Return the (x, y) coordinate for the center point of the cell that contains the specified text.  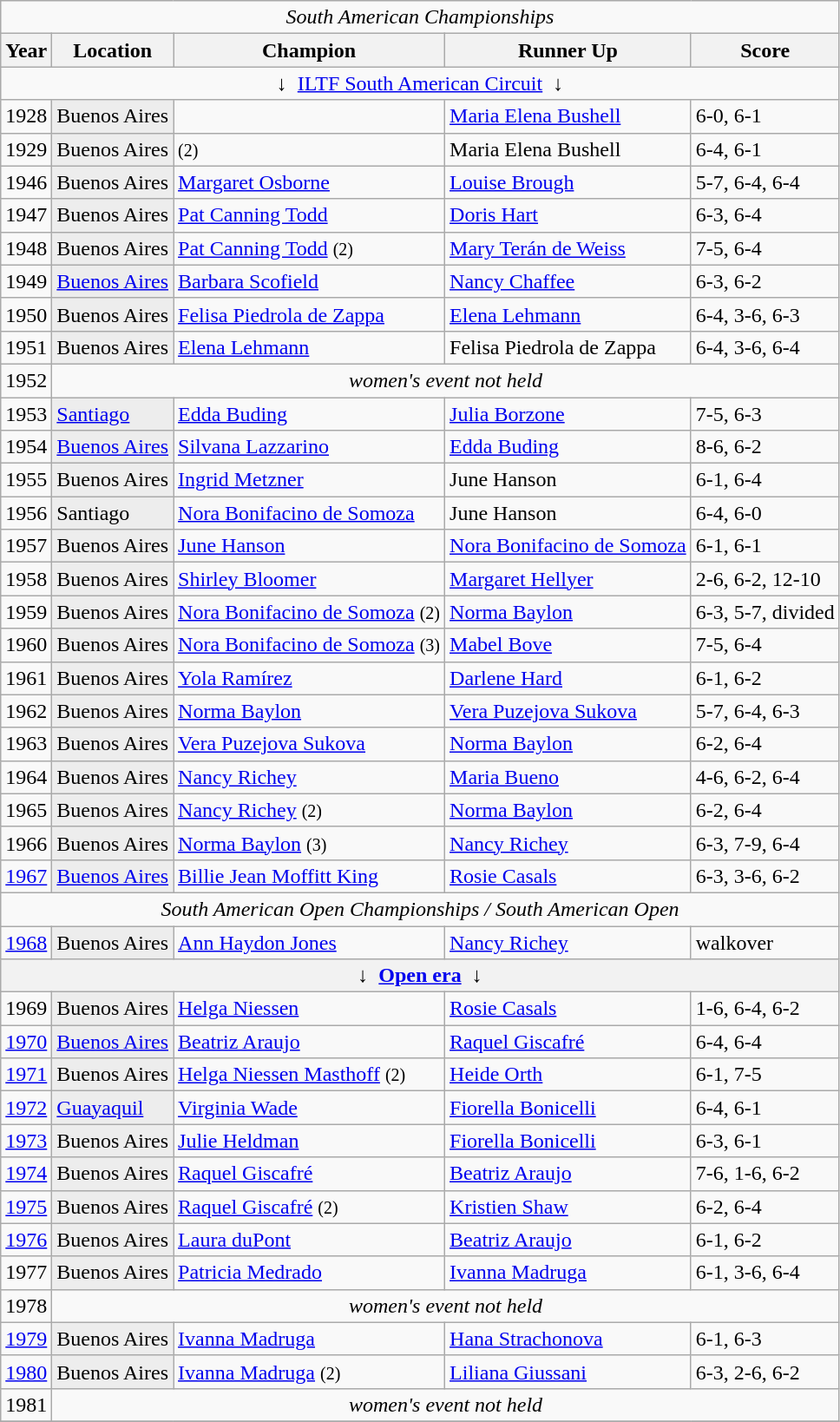
1959 (26, 612)
Raquel Giscafré (2) (309, 1207)
Maria Bueno (568, 777)
6-1, 6-1 (765, 546)
Runner Up (568, 50)
Laura duPont (309, 1240)
Nancy Richey (2) (309, 810)
1955 (26, 480)
1961 (26, 678)
1947 (26, 215)
5-7, 6-4, 6-4 (765, 182)
Ingrid Metzner (309, 480)
Doris Hart (568, 215)
1950 (26, 314)
Hana Strachonova (568, 1339)
Pat Canning Todd (2) (309, 248)
Helga Niessen (309, 1009)
Darlene Hard (568, 678)
1981 (26, 1405)
Billie Jean Moffitt King (309, 876)
6-3, 6-2 (765, 281)
6-4, 3-6, 6-4 (765, 347)
6-4, 6-0 (765, 513)
Julie Heldman (309, 1141)
1929 (26, 149)
1975 (26, 1207)
1-6, 6-4, 6-2 (765, 1009)
Ann Haydon Jones (309, 942)
1963 (26, 744)
1974 (26, 1174)
4-6, 6-2, 6-4 (765, 777)
1964 (26, 777)
Virginia Wade (309, 1108)
1954 (26, 447)
↓ ILTF South American Circuit ↓ (420, 83)
1966 (26, 843)
1948 (26, 248)
South American Open Championships / South American Open (420, 909)
2-6, 6-2, 12-10 (765, 579)
South American Championships (420, 17)
Year (26, 50)
1956 (26, 513)
Heide Orth (568, 1075)
6-0, 6-1 (765, 116)
6-1, 7-5 (765, 1075)
Julia Borzone (568, 414)
Champion (309, 50)
Nancy Chaffee (568, 281)
1952 (26, 380)
Patricia Medrado (309, 1273)
7-6, 1-6, 6-2 (765, 1174)
1946 (26, 182)
1978 (26, 1306)
Yola Ramírez (309, 678)
1949 (26, 281)
↓ Open era ↓ (420, 976)
Kristien Shaw (568, 1207)
Ivanna Madruga (2) (309, 1372)
Mary Terán de Weiss (568, 248)
Location (113, 50)
1969 (26, 1009)
Mabel Bove (568, 645)
walkover (765, 942)
Nora Bonifacino de Somoza (2) (309, 612)
Guayaquil (113, 1108)
1962 (26, 711)
1977 (26, 1273)
1928 (26, 116)
Shirley Bloomer (309, 579)
6-3, 6-4 (765, 215)
Nora Bonifacino de Somoza (3) (309, 645)
5-7, 6-4, 6-3 (765, 711)
Margaret Osborne (309, 182)
6-3, 7-9, 6-4 (765, 843)
1968 (26, 942)
Helga Niessen Masthoff (2) (309, 1075)
1957 (26, 546)
Louise Brough (568, 182)
1979 (26, 1339)
1971 (26, 1075)
6-3, 3-6, 6-2 (765, 876)
8-6, 6-2 (765, 447)
Barbara Scofield (309, 281)
Pat Canning Todd (309, 215)
6-4, 6-4 (765, 1042)
6-1, 6-4 (765, 480)
(2) (309, 149)
1980 (26, 1372)
1973 (26, 1141)
1958 (26, 579)
6-4, 3-6, 6-3 (765, 314)
7-5, 6-3 (765, 414)
6-1, 6-3 (765, 1339)
1965 (26, 810)
1976 (26, 1240)
Score (765, 50)
Liliana Giussani (568, 1372)
6-3, 2-6, 6-2 (765, 1372)
1953 (26, 414)
1970 (26, 1042)
6-3, 5-7, divided (765, 612)
1960 (26, 645)
1972 (26, 1108)
6-1, 3-6, 6-4 (765, 1273)
Norma Baylon (3) (309, 843)
1967 (26, 876)
Silvana Lazzarino (309, 447)
6-3, 6-1 (765, 1141)
Margaret Hellyer (568, 579)
1951 (26, 347)
